From the cell containing the given text, extract its center point as (x, y) coordinate. 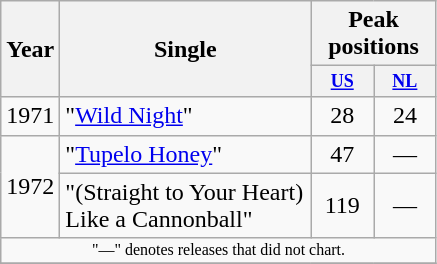
US (342, 82)
1971 (30, 116)
Year (30, 49)
119 (342, 206)
28 (342, 116)
"Tupelo Honey" (186, 154)
"(Straight to Your Heart) Like a Cannonball" (186, 206)
24 (406, 116)
NL (406, 82)
47 (342, 154)
Single (186, 49)
Peak positions (374, 34)
"—" denotes releases that did not chart. (218, 250)
1972 (30, 186)
"Wild Night" (186, 116)
